Extract the (X, Y) coordinate from the center of the cell holding the provided text.  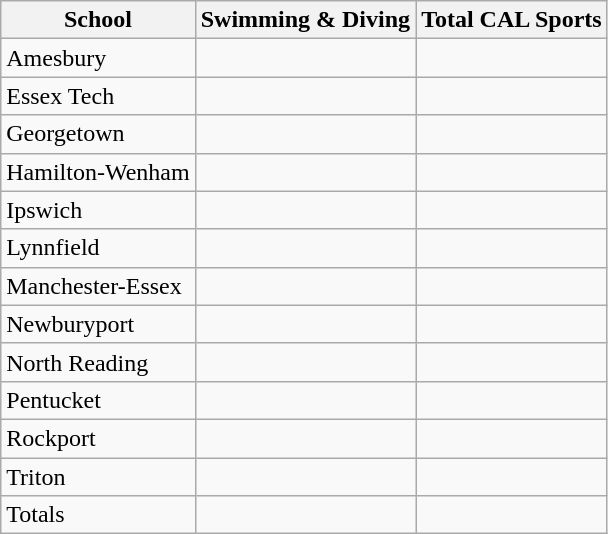
Ipswich (98, 210)
Totals (98, 515)
Swimming & Diving (305, 20)
Georgetown (98, 134)
Lynnfield (98, 248)
Newburyport (98, 324)
Pentucket (98, 400)
Triton (98, 477)
Essex Tech (98, 96)
Amesbury (98, 58)
Manchester-Essex (98, 286)
School (98, 20)
Hamilton-Wenham (98, 172)
Rockport (98, 438)
Total CAL Sports (512, 20)
North Reading (98, 362)
